Pinpoint the cell where the given text exists, returning its [X, Y] midpoint coordinate. 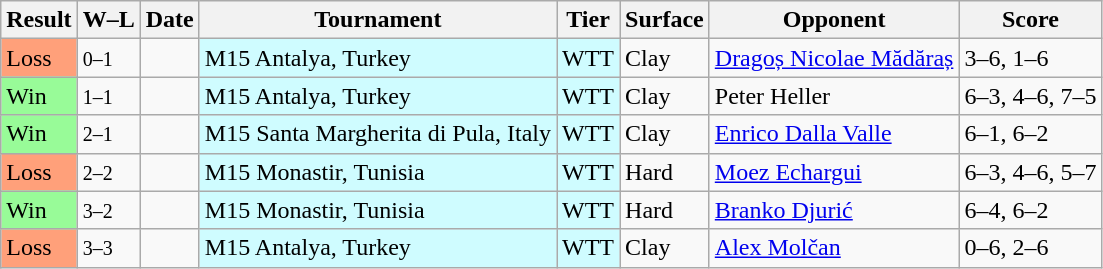
3–6, 1–6 [1030, 58]
6–4, 6–2 [1030, 210]
3–2 [108, 210]
Opponent [834, 20]
Tournament [378, 20]
6–3, 4–6, 5–7 [1030, 172]
Tier [588, 20]
1–1 [108, 96]
W–L [108, 20]
Score [1030, 20]
Moez Echargui [834, 172]
Branko Djurić [834, 210]
3–3 [108, 248]
M15 Santa Margherita di Pula, Italy [378, 134]
2–1 [108, 134]
Date [170, 20]
Alex Molčan [834, 248]
6–3, 4–6, 7–5 [1030, 96]
0–6, 2–6 [1030, 248]
Surface [665, 20]
0–1 [108, 58]
6–1, 6–2 [1030, 134]
Result [39, 20]
2–2 [108, 172]
Peter Heller [834, 96]
Dragoș Nicolae Mădăraș [834, 58]
Enrico Dalla Valle [834, 134]
